Determine the (X, Y) coordinate at the center of the cell enclosing the given text.  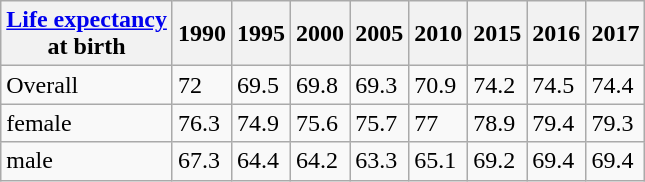
Life expectancyat birth (87, 34)
76.3 (202, 123)
67.3 (202, 161)
75.6 (320, 123)
74.2 (498, 85)
79.4 (556, 123)
1990 (202, 34)
77 (438, 123)
Overall (87, 85)
2017 (616, 34)
72 (202, 85)
2010 (438, 34)
74.4 (616, 85)
74.5 (556, 85)
69.8 (320, 85)
2016 (556, 34)
79.3 (616, 123)
male (87, 161)
2015 (498, 34)
2000 (320, 34)
65.1 (438, 161)
1995 (260, 34)
78.9 (498, 123)
74.9 (260, 123)
69.2 (498, 161)
70.9 (438, 85)
69.5 (260, 85)
female (87, 123)
2005 (380, 34)
75.7 (380, 123)
64.2 (320, 161)
63.3 (380, 161)
69.3 (380, 85)
64.4 (260, 161)
